For the text-containing cell, return its midpoint in [X, Y] coordinate format. 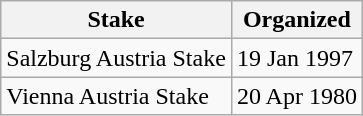
Vienna Austria Stake [116, 96]
Salzburg Austria Stake [116, 58]
Stake [116, 20]
Organized [296, 20]
20 Apr 1980 [296, 96]
19 Jan 1997 [296, 58]
